Return [X, Y] of the center of cell containing provided text 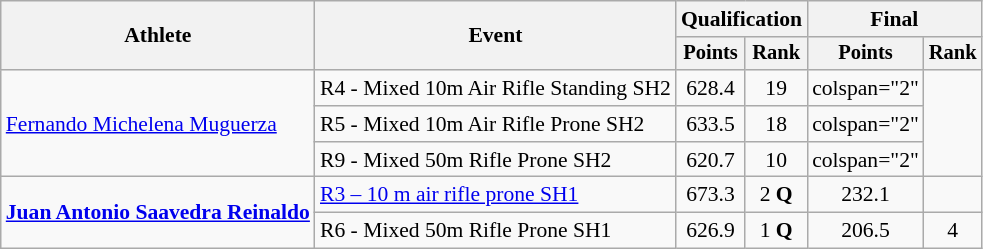
626.9 [710, 231]
R3 – 10 m air rifle prone SH1 [496, 195]
10 [776, 160]
673.3 [710, 195]
R9 - Mixed 50m Rifle Prone SH2 [496, 160]
4 [953, 231]
1 Q [776, 231]
232.1 [866, 195]
R5 - Mixed 10m Air Rifle Prone SH2 [496, 124]
Event [496, 36]
2 Q [776, 195]
Athlete [158, 36]
Juan Antonio Saavedra Reinaldo [158, 212]
620.7 [710, 160]
Qualification [742, 19]
633.5 [710, 124]
206.5 [866, 231]
Fernando Michelena Muguerza [158, 124]
R6 - Mixed 50m Rifle Prone SH1 [496, 231]
18 [776, 124]
628.4 [710, 88]
19 [776, 88]
R4 - Mixed 10m Air Rifle Standing SH2 [496, 88]
Final [894, 19]
